Determine the (X, Y) coordinate at the center of the cell enclosing the given text.  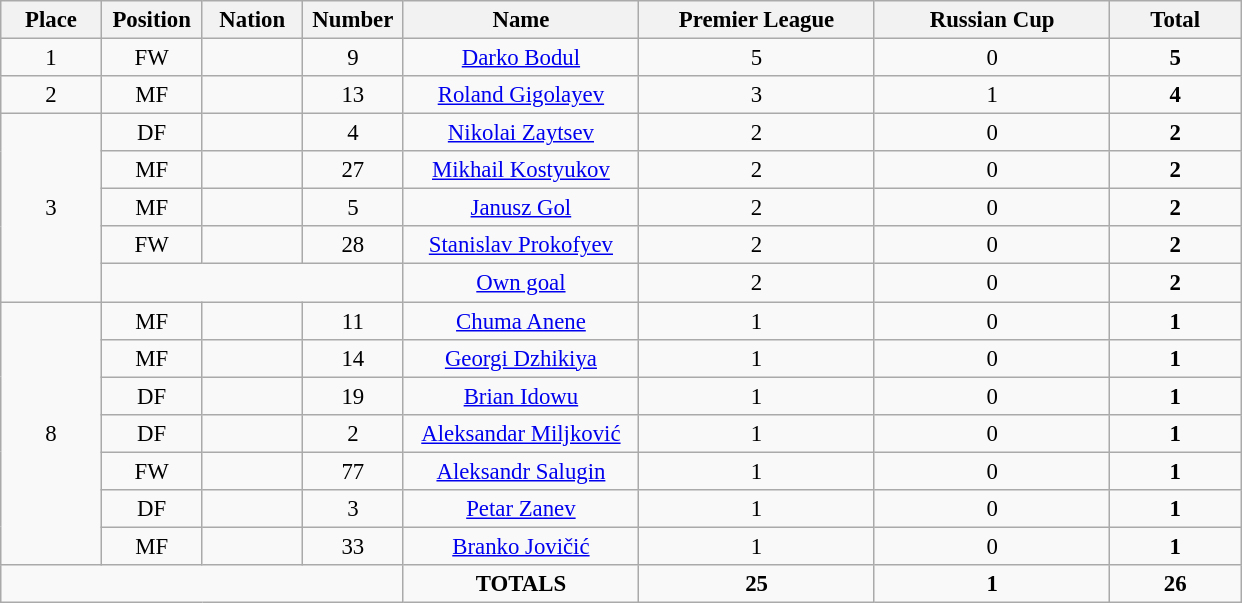
25 (757, 584)
Brian Idowu (521, 396)
26 (1176, 584)
Own goal (521, 283)
Branko Jovičić (521, 546)
Total (1176, 20)
Place (52, 20)
33 (354, 546)
Aleksandar Miljković (521, 433)
9 (354, 58)
Darko Bodul (521, 58)
14 (354, 358)
TOTALS (521, 584)
Aleksandr Salugin (521, 471)
Nikolai Zaytsev (521, 133)
Position (152, 20)
Premier League (757, 20)
27 (354, 170)
77 (354, 471)
19 (354, 396)
Petar Zanev (521, 509)
Number (354, 20)
8 (52, 434)
28 (354, 245)
Roland Gigolayev (521, 95)
Mikhail Kostyukov (521, 170)
Janusz Gol (521, 208)
Russian Cup (992, 20)
13 (354, 95)
Chuma Anene (521, 321)
Nation (252, 20)
Georgi Dzhikiya (521, 358)
Name (521, 20)
Stanislav Prokofyev (521, 245)
11 (354, 321)
